Return (x, y) of the center of cell containing provided text 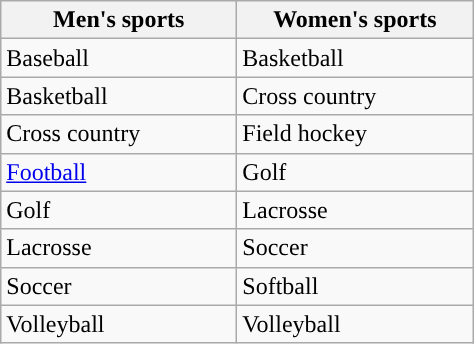
Football (119, 172)
Men's sports (119, 20)
Softball (355, 286)
Baseball (119, 58)
Field hockey (355, 134)
Women's sports (355, 20)
